For the text-containing cell, return its midpoint in (X, Y) coordinate format. 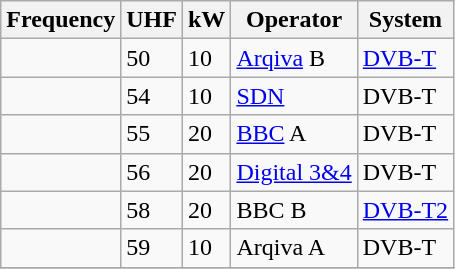
Operator (294, 20)
UHF (152, 20)
50 (152, 58)
54 (152, 96)
Arqiva A (294, 248)
58 (152, 210)
56 (152, 172)
Frequency (61, 20)
System (405, 20)
BBC B (294, 210)
BBC A (294, 134)
Arqiva B (294, 58)
59 (152, 248)
SDN (294, 96)
Digital 3&4 (294, 172)
55 (152, 134)
kW (206, 20)
DVB-T2 (405, 210)
